Provide the [x, y] coordinate of the cell's center where the given text is located.  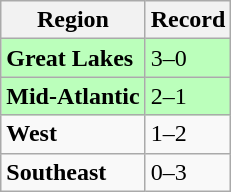
West [73, 134]
3–0 [188, 58]
0–3 [188, 172]
Record [188, 20]
Southeast [73, 172]
1–2 [188, 134]
Region [73, 20]
Great Lakes [73, 58]
2–1 [188, 96]
Mid-Atlantic [73, 96]
